Provide the [X, Y] coordinate of the cell's center where the given text is located.  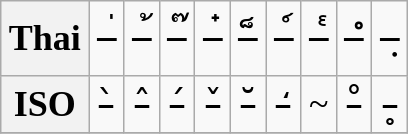
–̀ [106, 104]
–๎ [318, 38]
–๋ [212, 38]
Thai [45, 38]
ISO [45, 104]
–็ [248, 38]
–́ [176, 104]
–̊ [354, 104]
–̌ [212, 104]
–ฺ [390, 38]
–์ [284, 38]
–̂ [142, 104]
–่ [106, 38]
–̒ [284, 104]
–̥ [390, 104]
–๊ [176, 38]
~ [318, 104]
–̆ [248, 104]
–้ [142, 38]
–ํ [354, 38]
